Output the (X, Y) coordinate of the center of the cell containing the given text.  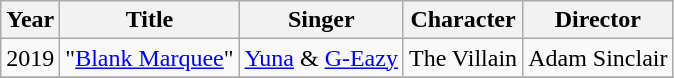
Adam Sinclair (598, 58)
"Blank Marquee" (150, 58)
Character (462, 20)
Year (30, 20)
The Villain (462, 58)
Yuna & G-Eazy (321, 58)
2019 (30, 58)
Singer (321, 20)
Director (598, 20)
Title (150, 20)
